Provide the (X, Y) coordinate of the cell's center where the given text is located.  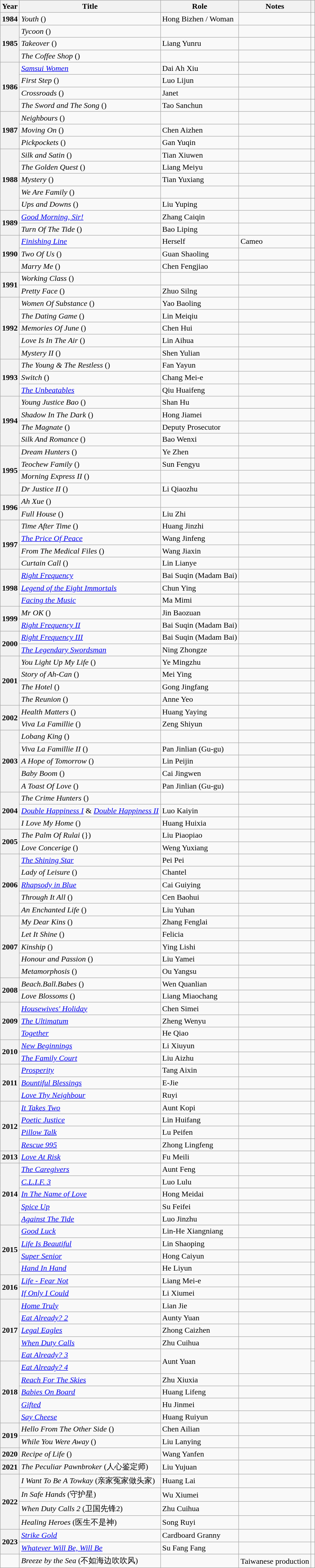
2023 (10, 1542)
1995 (10, 470)
Against The Tide (90, 1219)
The Ultimatum (90, 1021)
Lin Huifang (200, 1120)
He Qiao (200, 1033)
Babies On Board (90, 1392)
Luo Kaiyin (200, 811)
Wang Yanfen (200, 1454)
Story of Ah-Can () (90, 674)
Finishing Line (90, 242)
Cardboard Granny (200, 1535)
1987 (10, 130)
Chantel (200, 872)
Luo Lijun (200, 81)
2012 (10, 1126)
Dai Ah Xiu (200, 68)
Liu Aizhu (200, 1058)
Mei Ying (200, 674)
Viva La Famillie II () (90, 749)
1984 (10, 19)
Liang Miaochang (200, 996)
Liu Yuping (200, 204)
Zhu Xiuxia (200, 1380)
Prosperity (90, 1070)
Rescue 995 (90, 1144)
Ruyi (200, 1095)
Qiu Huaifeng (200, 390)
When Duty Calls (90, 1343)
Lin Shaoping (200, 1244)
Eat Already? 2 (90, 1318)
Shadow In The Dark () (90, 415)
Chen Fengjiao (200, 266)
Lin Peijin (200, 761)
Eat Already? 4 (90, 1367)
Two Of Us () (90, 254)
The Caregivers (90, 1169)
The Shining Star (90, 860)
2002 (10, 718)
Kinship () (90, 947)
Crossroads () (90, 93)
1990 (10, 254)
Hand In Hand (90, 1268)
1988 (10, 180)
Mystery () (90, 180)
2014 (10, 1194)
1994 (10, 421)
Cai Jingwen (200, 774)
Liu Yuhan (200, 909)
He Liyun (200, 1268)
Ma Mimi (200, 600)
Cai Guiying (200, 885)
The Dating Game () (90, 316)
Say Cheese (90, 1417)
Morning Express II () (90, 477)
Silk And Romance () (90, 439)
The Sword and The Song () (90, 105)
Luo Jinzhu (200, 1219)
Tao Sanchun (200, 105)
Zhong Caizhen (200, 1330)
Sun Fengyu (200, 464)
Chen Aizhen (200, 130)
2005 (10, 842)
Memories Of June () (90, 328)
Shan Hu (200, 402)
Aunt Yuan (200, 1361)
2006 (10, 885)
While You Were Away () (90, 1442)
Baby Boom () (90, 774)
Double Happiness I & Double Happiness II (90, 811)
Let It Shine () (90, 934)
Li Qiaozhu (200, 489)
Hong Jiamei (200, 415)
It Takes Two (90, 1107)
Hong Meidai (200, 1194)
2010 (10, 1052)
Chun Ying (200, 588)
Ying Lishi (200, 947)
Beach.Ball.Babes () (90, 984)
The Peculiar Pawnbroker (人心鉴定师) (90, 1467)
Tang Aixin (200, 1070)
Huang Jinzhi (200, 526)
Pickpockets () (90, 142)
Ye Mingzhu (200, 662)
Honour and Passion () (90, 959)
2008 (10, 990)
1993 (10, 378)
Life - Fear Not (90, 1281)
Youth () (90, 19)
Aunt Feng (200, 1169)
Liang Meiyu (200, 167)
1986 (10, 87)
Shen Yulian (200, 353)
Anne Yeo (200, 699)
A Toast Of Love () (90, 786)
Together (90, 1033)
Love Concerige () (90, 848)
Tian Xiuwen (200, 155)
Gan Yuqin (200, 142)
Zheng Wenyu (200, 1021)
Dream Hunters () (90, 452)
Rhapsody in Blue (90, 885)
Gong Jingfang (200, 687)
E-Jie (200, 1083)
1991 (10, 285)
Good Morning, Sir! (90, 217)
Young Justice Bao () (90, 402)
Fu Meili (200, 1157)
Neighbours () (90, 118)
Silk and Satin () (90, 155)
2003 (10, 761)
1999 (10, 619)
Pillow Talk (90, 1132)
Yao Baoling (200, 303)
Zhang Fenglai (200, 922)
Love At Risk (90, 1157)
I Want To Be A Towkay (亲家冤家做头家) (90, 1481)
Whatever Will Be, Will Be (90, 1548)
Lin-He Xiangniang (200, 1231)
Turn Of The Tide () (90, 229)
The Family Court (90, 1058)
Facing the Music (90, 600)
The Reunion () (90, 699)
2016 (10, 1287)
Taiwanese production (275, 1561)
In Safe Hands (守护星) (90, 1495)
Liu Lanying (200, 1442)
Ah Xue () (90, 501)
2021 (10, 1467)
Felicia (200, 934)
Full House () (90, 514)
2020 (10, 1454)
In The Name of Love (90, 1194)
Healing Heroes (医生不是神) (90, 1522)
Lady of Leisure () (90, 872)
Legal Eagles (90, 1330)
2007 (10, 947)
Moving On () (90, 130)
Switch () (90, 378)
Weng Yuxiang (200, 848)
The Crime Hunters () (90, 798)
Title (90, 7)
Chen Hui (200, 328)
Lin Lianye (200, 563)
Mr OK () (90, 613)
Huang Huixia (200, 823)
Home Truly (90, 1305)
Recipe of Life () (90, 1454)
The Legendary Swordsman (90, 650)
Luo Lulu (200, 1182)
Strike Gold (90, 1535)
Metamorphosis () (90, 972)
2019 (10, 1435)
Spice Up (90, 1207)
When Duty Calls 2 (卫国先锋2) (90, 1509)
Good Luck (90, 1231)
Through It All () (90, 897)
Love Blossoms () (90, 996)
Wang Jiaxin (200, 551)
Lian Jie (200, 1305)
Health Matters () (90, 712)
Right Frequency II (90, 625)
An Enchanted Life () (90, 909)
Jin Baozuan (200, 613)
Zeng Shiyun (200, 724)
The Young & The Restless () (90, 365)
Li Xiumei (200, 1293)
Ye Zhen (200, 452)
Fan Yayun (200, 365)
1996 (10, 507)
Lin Aihua (200, 340)
Housewives' Holiday (90, 1009)
2015 (10, 1250)
Wu Xiumei (200, 1495)
First Step () (90, 81)
Hong Bizhen / Woman (200, 19)
Tian Yuxiang (200, 180)
2004 (10, 811)
Year (10, 7)
Life Is Beautiful (90, 1244)
Zhuo Silng (200, 291)
Marry Me () (90, 266)
The Unbeatables (90, 390)
Huang Ruiyun (200, 1417)
Su Feifei (200, 1207)
Legend of the Eight Immortals (90, 588)
C.L.I.F. 3 (90, 1182)
Liu Zhi (200, 514)
Hu Jinmei (200, 1405)
My Dear Kins () (90, 922)
Liang Mei-e (200, 1281)
I Love My Home () (90, 823)
Liang Yunru (200, 44)
Ning Zhongze (200, 650)
New Beginnings (90, 1046)
Liu Yamei (200, 959)
Women Of Substance () (90, 303)
Cameo (275, 242)
If Only I Could (90, 1293)
Aunt Kopi (200, 1107)
Huang Yaying (200, 712)
1992 (10, 328)
Wang Jinfeng (200, 538)
A Hope of Tomorrow () (90, 761)
1989 (10, 223)
The Magnate () (90, 427)
Mystery II () (90, 353)
Hello From The Other Side () (90, 1429)
2011 (10, 1083)
Poetic Justice (90, 1120)
Liu Yujuan (200, 1467)
Deputy Prosecutor (200, 427)
Gifted (90, 1405)
2017 (10, 1330)
Time After Time () (90, 526)
Chen Simei (200, 1009)
Zhang Caiqin (200, 217)
You Light Up My Life () (90, 662)
The Price Of Peace (90, 538)
2022 (10, 1502)
Herself (200, 242)
Li Xiuyun (200, 1046)
Huang Lai (200, 1481)
Teochew Family () (90, 464)
Right Frequency (90, 576)
Breeze by the Sea (不如海边吹吹风) (90, 1561)
Guan Shaoling (200, 254)
Huang Lifeng (200, 1392)
The Coffee Shop () (90, 56)
Samsui Women (90, 68)
Pretty Face () (90, 291)
Dr Justice II () (90, 489)
Takeover () (90, 44)
Lobang King () (90, 736)
Cen Baohui (200, 897)
Su Fang Fang (200, 1548)
Zhong Lingfeng (200, 1144)
1998 (10, 588)
2001 (10, 681)
2018 (10, 1392)
Aunty Yuan (200, 1318)
The Hotel () (90, 687)
Eat Already? 3 (90, 1355)
Viva La Famillie () (90, 724)
Tycoon () (90, 31)
Curtain Call () (90, 563)
Right Frequency III (90, 637)
Hong Caiyun (200, 1256)
Bao Liping (200, 229)
Super Senior (90, 1256)
Lin Meiqiu (200, 316)
Wen Quanlian (200, 984)
Love Is In The Air () (90, 340)
Pei Pei (200, 860)
The Golden Quest () (90, 167)
From The Medical Files () (90, 551)
We Are Family () (90, 192)
1997 (10, 544)
Song Ruyi (200, 1522)
Lu Peifen (200, 1132)
Liu Piaopiao (200, 835)
1985 (10, 44)
Notes (275, 7)
The Palm Of Rulai (}) (90, 835)
Love Thy Neighbour (90, 1095)
Janet (200, 93)
2000 (10, 644)
Role (200, 7)
2009 (10, 1021)
Bountiful Blessings (90, 1083)
Ups and Downs () (90, 204)
Chen Ailian (200, 1429)
Bao Wenxi (200, 439)
Reach For The Skies (90, 1380)
Ou Yangsu (200, 972)
Chang Mei-e (200, 378)
Working Class () (90, 279)
2013 (10, 1157)
